Output the (X, Y) coordinate of the center of the cell containing the given text.  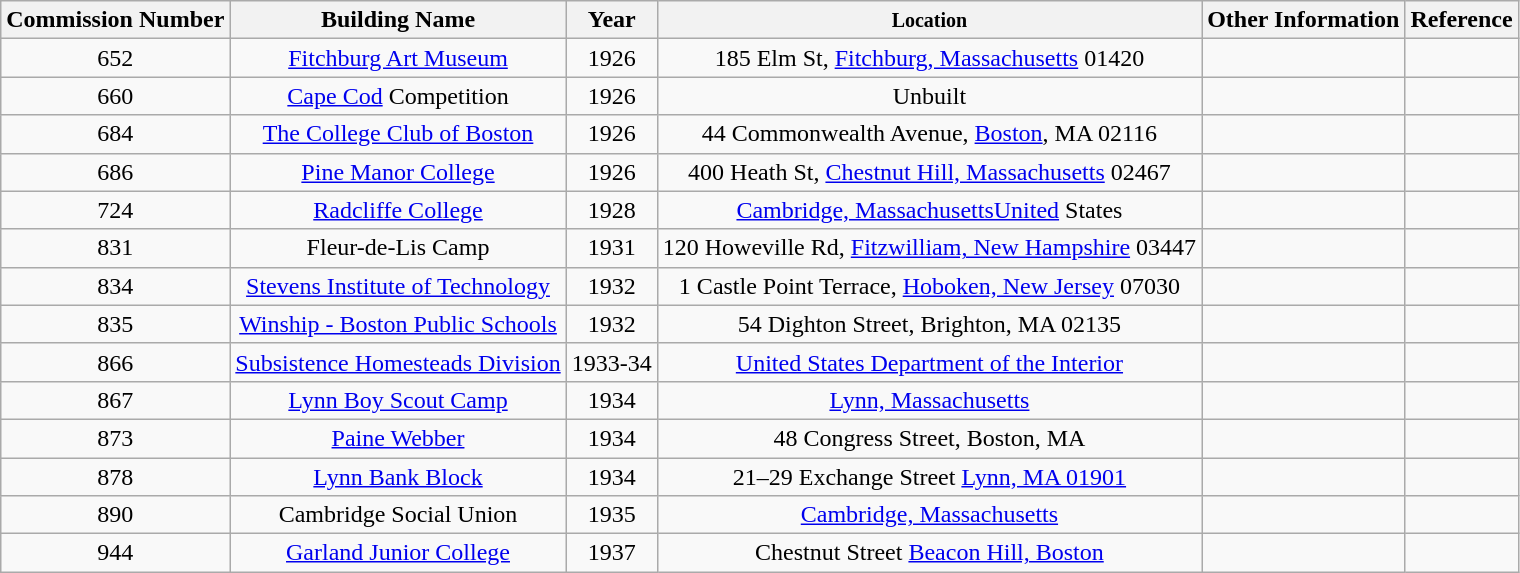
Fleur-de-Lis Camp (398, 248)
Other Information (1304, 20)
48 Congress Street, Boston, MA (929, 438)
660 (116, 96)
Commission Number (116, 20)
867 (116, 400)
Radcliffe College (398, 210)
185 Elm St, Fitchburg, Massachusetts 01420 (929, 58)
Cambridge, Massachusetts (929, 515)
724 (116, 210)
Subsistence Homesteads Division (398, 362)
890 (116, 515)
835 (116, 324)
Paine Webber (398, 438)
Garland Junior College (398, 553)
831 (116, 248)
Location (929, 20)
400 Heath St, Chestnut Hill, Massachusetts 02467 (929, 172)
686 (116, 172)
Year (612, 20)
120 Howeville Rd, Fitzwilliam, New Hampshire 03447 (929, 248)
54 Dighton Street, Brighton, MA 02135 (929, 324)
Winship - Boston Public Schools (398, 324)
21–29 Exchange Street Lynn, MA 01901 (929, 477)
Building Name (398, 20)
The College Club of Boston (398, 134)
Lynn, Massachusetts (929, 400)
Pine Manor College (398, 172)
1928 (612, 210)
944 (116, 553)
Unbuilt (929, 96)
Lynn Bank Block (398, 477)
1 Castle Point Terrace, Hoboken, New Jersey 07030 (929, 286)
United States Department of the Interior (929, 362)
1931 (612, 248)
652 (116, 58)
Cambridge Social Union (398, 515)
684 (116, 134)
Fitchburg Art Museum (398, 58)
44 Commonwealth Avenue, Boston, MA 02116 (929, 134)
1933-34 (612, 362)
Reference (1462, 20)
866 (116, 362)
834 (116, 286)
Chestnut Street Beacon Hill, Boston (929, 553)
Stevens Institute of Technology (398, 286)
873 (116, 438)
1935 (612, 515)
Cape Cod Competition (398, 96)
Cambridge, MassachusettsUnited States (929, 210)
1937 (612, 553)
878 (116, 477)
Lynn Boy Scout Camp (398, 400)
